Provide the (X, Y) coordinate of the cell's center where the given text is located.  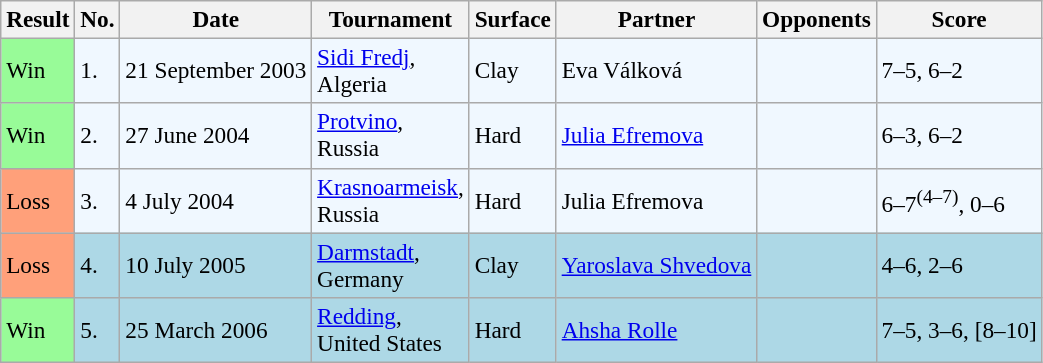
5. (98, 330)
4. (98, 264)
7–5, 6–2 (959, 70)
No. (98, 19)
6–7(4–7), 0–6 (959, 200)
Yaroslava Shvedova (656, 264)
Redding, United States (391, 330)
Partner (656, 19)
Ahsha Rolle (656, 330)
4 July 2004 (216, 200)
6–3, 6–2 (959, 136)
7–5, 3–6, [8–10] (959, 330)
3. (98, 200)
4–6, 2–6 (959, 264)
Surface (512, 19)
Tournament (391, 19)
1. (98, 70)
Date (216, 19)
Krasnoarmeisk, Russia (391, 200)
Score (959, 19)
Opponents (816, 19)
27 June 2004 (216, 136)
Darmstadt, Germany (391, 264)
Eva Válková (656, 70)
Protvino, Russia (391, 136)
21 September 2003 (216, 70)
2. (98, 136)
10 July 2005 (216, 264)
25 March 2006 (216, 330)
Sidi Fredj, Algeria (391, 70)
Result (38, 19)
